Detect which cell encompasses the target text, then output its [X, Y] center coordinate. 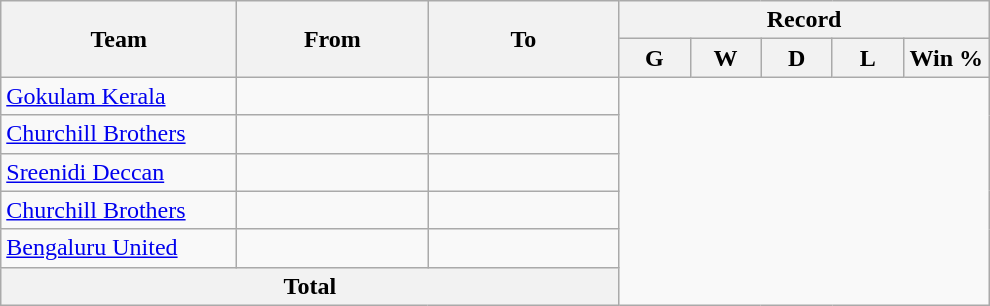
Total [310, 286]
Team [119, 39]
Record [804, 20]
To [524, 39]
Bengaluru United [119, 248]
From [332, 39]
W [726, 58]
Gokulam Kerala [119, 96]
D [796, 58]
G [654, 58]
Win % [946, 58]
L [868, 58]
Sreenidi Deccan [119, 172]
